Pinpoint the cell where the given text exists, returning its (x, y) midpoint coordinate. 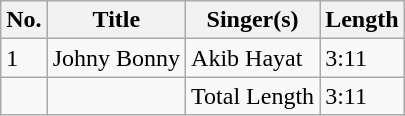
Length (362, 20)
1 (24, 58)
Title (116, 20)
Singer(s) (253, 20)
Total Length (253, 96)
Johny Bonny (116, 58)
No. (24, 20)
Akib Hayat (253, 58)
